Detect which cell encompasses the target text, then output its [x, y] center coordinate. 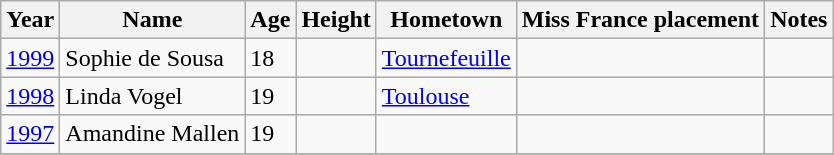
Sophie de Sousa [152, 58]
Notes [799, 20]
Height [336, 20]
Miss France placement [640, 20]
1997 [30, 134]
Hometown [446, 20]
1999 [30, 58]
Linda Vogel [152, 96]
Amandine Mallen [152, 134]
Tournefeuille [446, 58]
Age [270, 20]
Toulouse [446, 96]
Year [30, 20]
Name [152, 20]
1998 [30, 96]
18 [270, 58]
